Identify which cell holds the provided text, then report its [x, y] central coordinate. 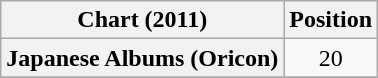
Japanese Albums (Oricon) [142, 58]
Chart (2011) [142, 20]
Position [331, 20]
20 [331, 58]
